Return the [x, y] coordinate for the center point of the cell that contains the specified text.  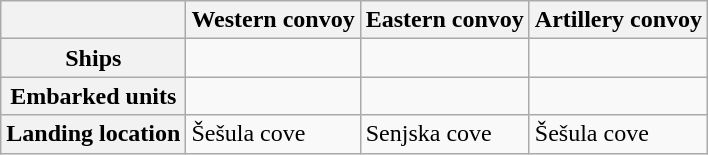
Eastern convoy [444, 20]
Ships [94, 58]
Embarked units [94, 96]
Western convoy [273, 20]
Landing location [94, 134]
Senjska cove [444, 134]
Artillery convoy [618, 20]
